Scan for the cell matching the given text and deliver its [x, y] coordinate at center. 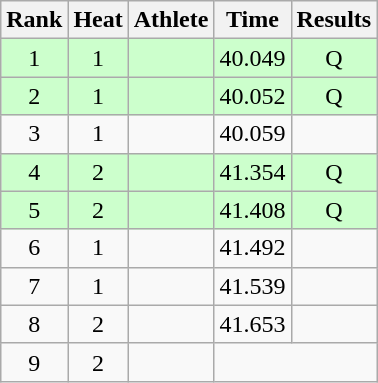
Athlete [171, 20]
9 [34, 362]
4 [34, 172]
41.539 [252, 286]
Rank [34, 20]
3 [34, 134]
41.492 [252, 248]
41.354 [252, 172]
41.653 [252, 324]
40.049 [252, 58]
7 [34, 286]
6 [34, 248]
Time [252, 20]
Results [334, 20]
8 [34, 324]
Heat [98, 20]
40.052 [252, 96]
41.408 [252, 210]
5 [34, 210]
40.059 [252, 134]
